Locate the cell with the specified text and output its [x, y] center coordinate. 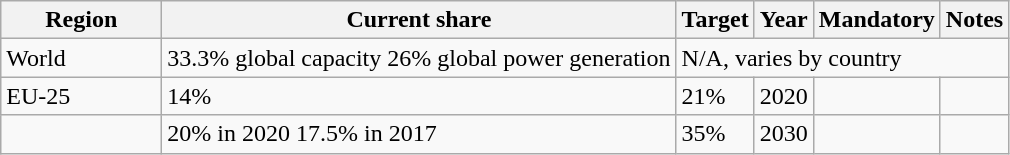
Region [82, 20]
World [82, 58]
Notes [974, 20]
20% in 2020 17.5% in 2017 [419, 134]
Mandatory [876, 20]
Year [784, 20]
N/A, varies by country [842, 58]
Target [715, 20]
33.3% global capacity 26% global power generation [419, 58]
2030 [784, 134]
14% [419, 96]
2020 [784, 96]
35% [715, 134]
EU-25 [82, 96]
21% [715, 96]
Current share [419, 20]
